Output the [x, y] coordinate of the center of the cell containing the given text.  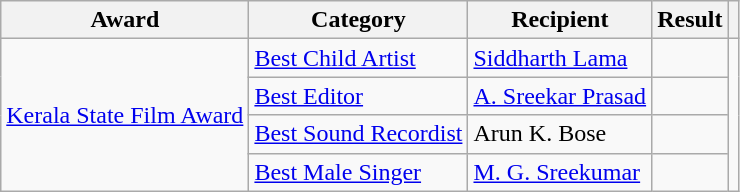
A. Sreekar Prasad [560, 96]
Award [125, 20]
Best Editor [358, 96]
Best Male Singer [358, 172]
Category [358, 20]
M. G. Sreekumar [560, 172]
Best Sound Recordist [358, 134]
Siddharth Lama [560, 58]
Recipient [560, 20]
Result [690, 20]
Kerala State Film Award [125, 115]
Arun K. Bose [560, 134]
Best Child Artist [358, 58]
